Extract the (X, Y) coordinate from the center of the cell holding the provided text.  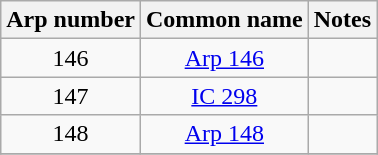
IC 298 (224, 96)
Arp number (71, 20)
Arp 148 (224, 134)
Common name (224, 20)
147 (71, 96)
Notes (342, 20)
146 (71, 58)
Arp 146 (224, 58)
148 (71, 134)
